Extract the (x, y) coordinate from the center of the cell holding the provided text.  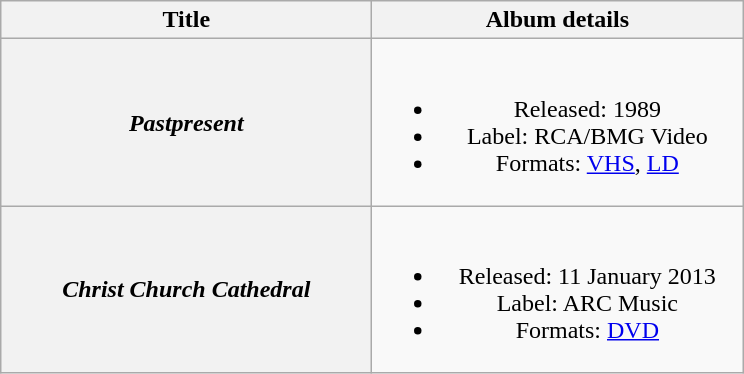
Title (186, 20)
Released: 11 January 2013Label: ARC MusicFormats: DVD (558, 290)
Christ Church Cathedral (186, 290)
Pastpresent (186, 122)
Album details (558, 20)
Released: 1989Label: RCA/BMG VideoFormats: VHS, LD (558, 122)
